Locate the cell with the specified text and output its [X, Y] center coordinate. 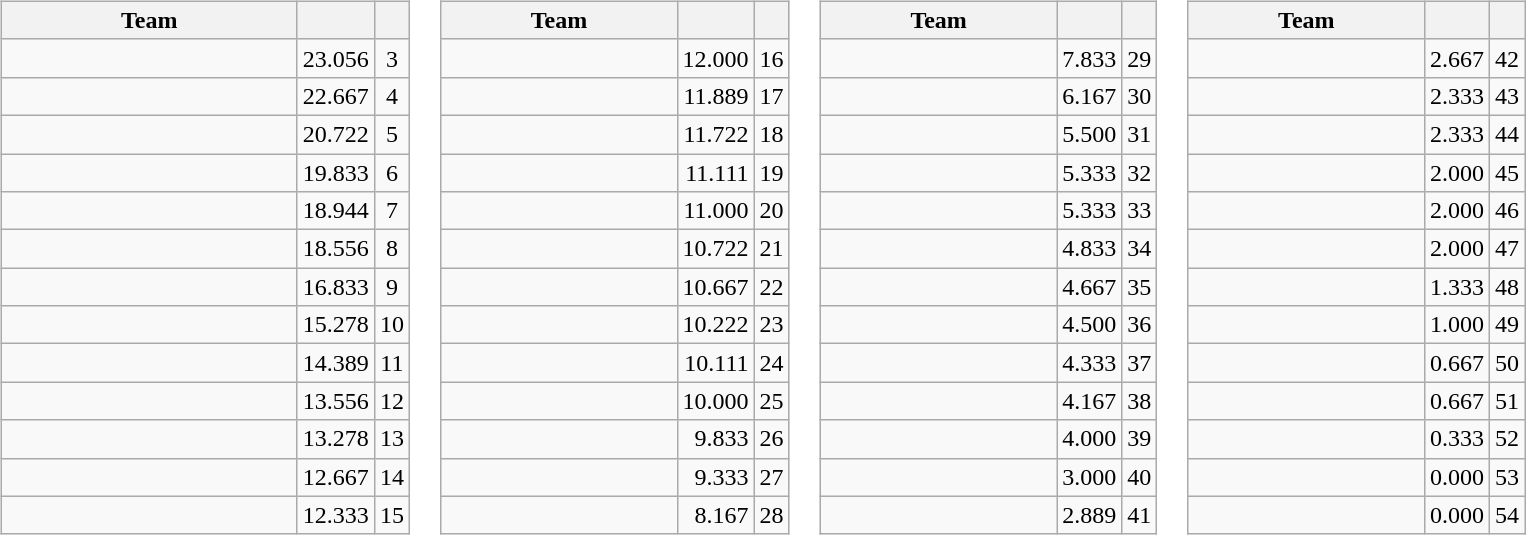
4.833 [1090, 249]
17 [772, 96]
10.222 [716, 325]
12.667 [336, 477]
12.000 [716, 58]
48 [1506, 287]
15 [392, 515]
37 [1140, 363]
5.500 [1090, 134]
22 [772, 287]
45 [1506, 173]
7.833 [1090, 58]
41 [1140, 515]
54 [1506, 515]
2.667 [1456, 58]
2.889 [1090, 515]
10 [392, 325]
30 [1140, 96]
10.111 [716, 363]
20.722 [336, 134]
18.556 [336, 249]
0.333 [1456, 439]
1.333 [1456, 287]
12.333 [336, 515]
23 [772, 325]
9 [392, 287]
8 [392, 249]
9.333 [716, 477]
35 [1140, 287]
14 [392, 477]
18 [772, 134]
16 [772, 58]
39 [1140, 439]
46 [1506, 211]
15.278 [336, 325]
31 [1140, 134]
42 [1506, 58]
38 [1140, 401]
3 [392, 58]
18.944 [336, 211]
4.500 [1090, 325]
26 [772, 439]
1.000 [1456, 325]
13.278 [336, 439]
36 [1140, 325]
5 [392, 134]
32 [1140, 173]
11.889 [716, 96]
10.000 [716, 401]
40 [1140, 477]
53 [1506, 477]
44 [1506, 134]
4.333 [1090, 363]
9.833 [716, 439]
43 [1506, 96]
52 [1506, 439]
49 [1506, 325]
4.000 [1090, 439]
13 [392, 439]
34 [1140, 249]
33 [1140, 211]
4.167 [1090, 401]
47 [1506, 249]
11 [392, 363]
28 [772, 515]
19 [772, 173]
51 [1506, 401]
12 [392, 401]
21 [772, 249]
8.167 [716, 515]
27 [772, 477]
50 [1506, 363]
10.722 [716, 249]
3.000 [1090, 477]
6 [392, 173]
19.833 [336, 173]
11.722 [716, 134]
13.556 [336, 401]
11.111 [716, 173]
4 [392, 96]
23.056 [336, 58]
25 [772, 401]
20 [772, 211]
14.389 [336, 363]
22.667 [336, 96]
4.667 [1090, 287]
11.000 [716, 211]
16.833 [336, 287]
7 [392, 211]
6.167 [1090, 96]
10.667 [716, 287]
29 [1140, 58]
24 [772, 363]
